Extract the [x, y] coordinate from the center of the cell holding the provided text.  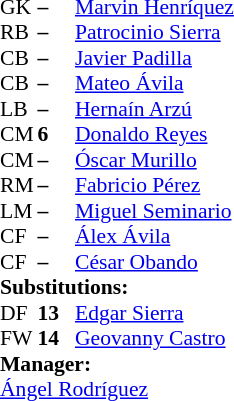
Substitutions: [117, 287]
6 [57, 135]
Óscar Murillo [154, 160]
Donaldo Reyes [154, 135]
Geovanny Castro [154, 339]
14 [57, 339]
FW [19, 339]
Edgar Sierra [154, 313]
DF [19, 313]
Miguel Seminario [154, 211]
RM [19, 185]
Fabricio Pérez [154, 185]
13 [57, 313]
Hernaín Arzú [154, 109]
LM [19, 211]
Javier Padilla [154, 58]
César Obando [154, 262]
RB [19, 33]
Mateo Ávila [154, 83]
Manager: [117, 364]
LB [19, 109]
Patrocinio Sierra [154, 33]
Álex Ávila [154, 237]
